Determine the (X, Y) coordinate at the center of the cell enclosing the given text.  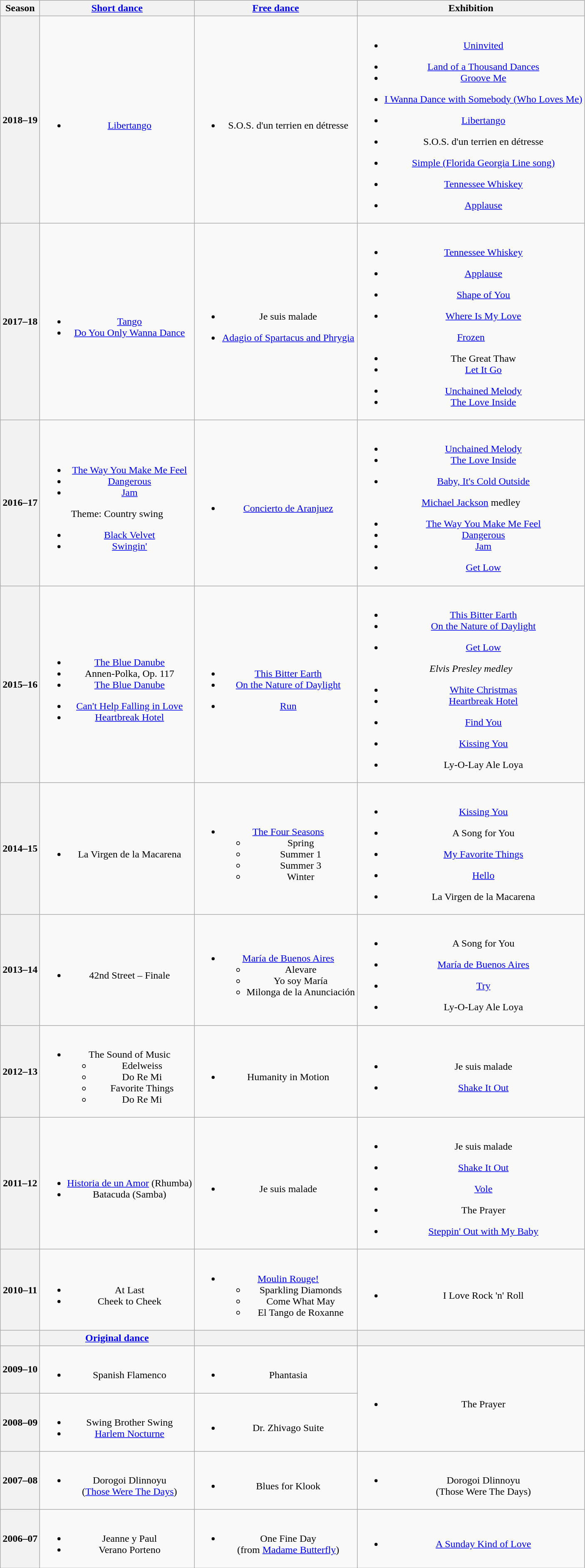
María de Buenos Aires AlevareYo soy MaríaMilonga de la Anunciación (276, 970)
One Fine Day (from Madame Butterfly) (276, 1539)
The Four Seasons SpringSummer 1Summer 3Winter (276, 848)
A Song for You María de Buenos Aires Try Ly-O-Lay Ale Loya (471, 970)
2010–11 (20, 1290)
Free dance (276, 8)
2007–08 (20, 1481)
S.O.S. d'un terrien en détresse (276, 120)
Dr. Zhivago Suite (276, 1422)
The Sound of Music Edelweiss Do Re Mi Favorite Things Do Re Mi (117, 1071)
Libertango (117, 120)
Exhibition (471, 8)
Humanity in Motion (276, 1071)
42nd Street – Finale (117, 970)
Jeanne y Paul Verano Porteno (117, 1539)
2015–16 (20, 684)
Kissing You A Song for You My Favorite Things HelloLa Virgen de la Macarena (471, 848)
This Bitter EarthOn the Nature of Daylight Run (276, 684)
Short dance (117, 8)
2017–18 (20, 321)
Je suis malade Shake It Out (471, 1071)
Moulin Rouge!Sparkling DiamondsCome What MayEl Tango de Roxanne (276, 1290)
A Sunday Kind of Love (471, 1539)
Je suis malade Shake It Out Vole The Prayer Steppin' Out with My Baby (471, 1183)
2012–13 (20, 1071)
Phantasia (276, 1369)
2008–09 (20, 1422)
The Way You Make Me Feel Dangerous Jam Theme: Country swing Black Velvet Swingin' (117, 503)
Je suis malade Adagio of Spartacus and Phrygia (276, 321)
Swing Brother SwingHarlem Nocturne (117, 1422)
Tennessee Whiskey Applause Shape of You Where Is My Love FrozenThe Great ThawLet It Go Unchained Melody The Love Inside (471, 321)
Unchained Melody The Love Inside Baby, It's Cold Outside Michael Jackson medleyThe Way You Make Me Feel DangerousJam Get Low (471, 503)
This Bitter EarthOn the Nature of Daylight Get Low Elvis Presley medleyWhite Christmas Heartbreak Hotel Find You Kissing You Ly-O-Lay Ale Loya (471, 684)
Concierto de Aranjuez (276, 503)
Historia de un Amor (Rhumba) Batacuda (Samba) (117, 1183)
2014–15 (20, 848)
Blues for Klook (276, 1481)
2013–14 (20, 970)
Spanish Flamenco (117, 1369)
The Blue Danube Annen-Polka, Op. 117 The Blue Danube Can't Help Falling in Love Heartbreak Hotel (117, 684)
Original dance (117, 1338)
At Last Cheek to Cheek (117, 1290)
Je suis malade (276, 1183)
La Virgen de la Macarena (117, 848)
Tango Do You Only Wanna Dance (117, 321)
2018–19 (20, 120)
2009–10 (20, 1369)
2016–17 (20, 503)
2011–12 (20, 1183)
Season (20, 8)
2006–07 (20, 1539)
The Prayer (471, 1399)
I Love Rock 'n' Roll (471, 1290)
